Return the [X, Y] coordinate for the center point of the cell that contains the specified text.  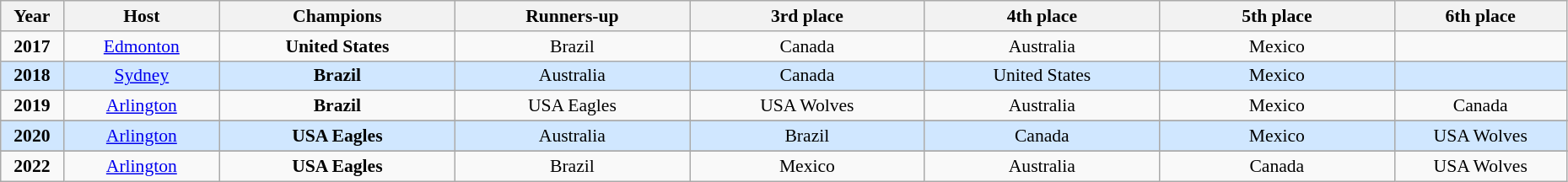
Year [32, 16]
3rd place [807, 16]
Sydney [142, 76]
5th place [1277, 16]
Champions [337, 16]
2020 [32, 136]
4th place [1042, 16]
6th place [1480, 16]
Runners-up [572, 16]
2018 [32, 76]
2017 [32, 46]
2022 [32, 166]
Host [142, 16]
Edmonton [142, 46]
2019 [32, 106]
